Detect which cell encompasses the target text, then output its [x, y] center coordinate. 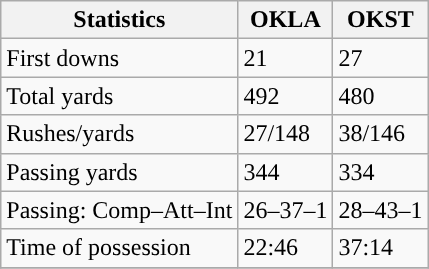
27/148 [286, 134]
27 [380, 58]
38/146 [380, 134]
37:14 [380, 248]
OKLA [286, 20]
Passing yards [120, 172]
Time of possession [120, 248]
Total yards [120, 96]
334 [380, 172]
21 [286, 58]
Statistics [120, 20]
28–43–1 [380, 210]
First downs [120, 58]
480 [380, 96]
344 [286, 172]
26–37–1 [286, 210]
492 [286, 96]
Passing: Comp–Att–Int [120, 210]
22:46 [286, 248]
OKST [380, 20]
Rushes/yards [120, 134]
